Determine the [X, Y] coordinate at the center of the cell enclosing the given text.  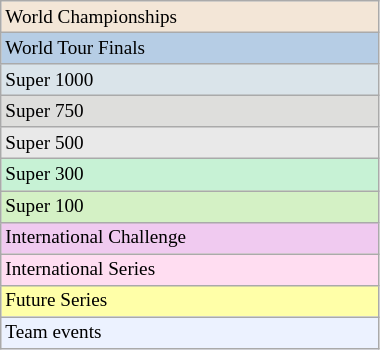
Super 1000 [190, 80]
Super 100 [190, 206]
International Challenge [190, 238]
Super 300 [190, 175]
Future Series [190, 301]
Super 750 [190, 111]
World Championships [190, 17]
Team events [190, 333]
World Tour Finals [190, 48]
International Series [190, 270]
Super 500 [190, 143]
